Locate the cell with the specified text and output its (x, y) center coordinate. 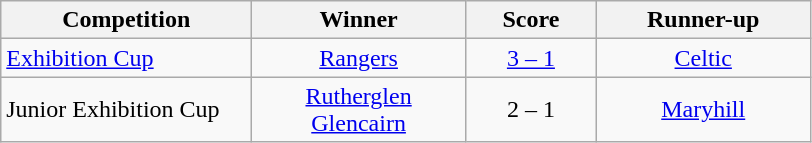
Runner-up (703, 20)
Rutherglen Glencairn (359, 110)
Exhibition Cup (126, 58)
Winner (359, 20)
Score (530, 20)
Junior Exhibition Cup (126, 110)
Competition (126, 20)
Celtic (703, 58)
3 – 1 (530, 58)
2 – 1 (530, 110)
Rangers (359, 58)
Maryhill (703, 110)
